Search for the cell housing the specified text and yield its (X, Y) center coordinate. 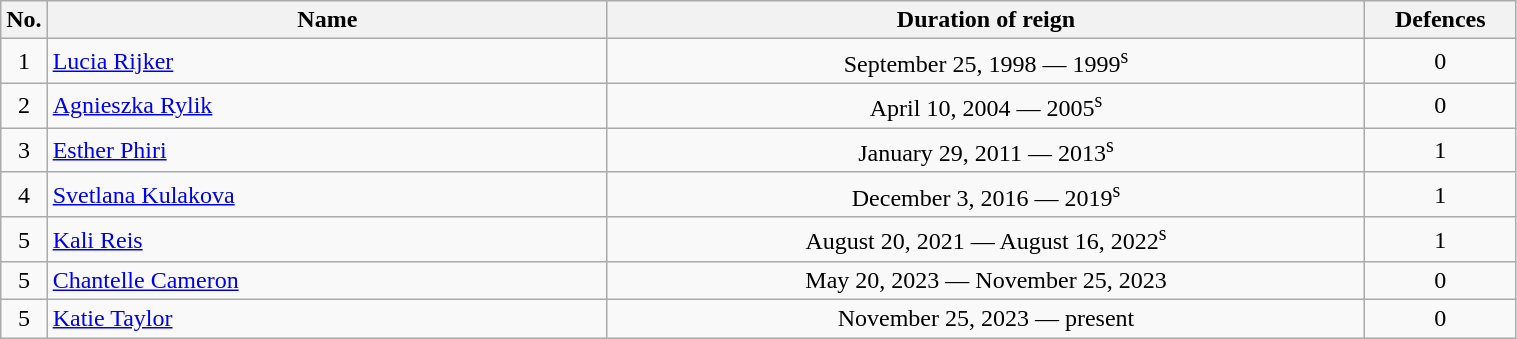
September 25, 1998 — 1999s (986, 62)
April 10, 2004 — 2005s (986, 106)
May 20, 2023 — November 25, 2023 (986, 281)
4 (24, 194)
Kali Reis (327, 240)
November 25, 2023 — present (986, 319)
Lucia Rijker (327, 62)
Esther Phiri (327, 150)
3 (24, 150)
2 (24, 106)
No. (24, 20)
Svetlana Kulakova (327, 194)
Agnieszka Rylik (327, 106)
August 20, 2021 — August 16, 2022s (986, 240)
Chantelle Cameron (327, 281)
Defences (1441, 20)
Katie Taylor (327, 319)
Duration of reign (986, 20)
December 3, 2016 — 2019s (986, 194)
January 29, 2011 — 2013s (986, 150)
Name (327, 20)
